For the text-containing cell, return its midpoint in [X, Y] coordinate format. 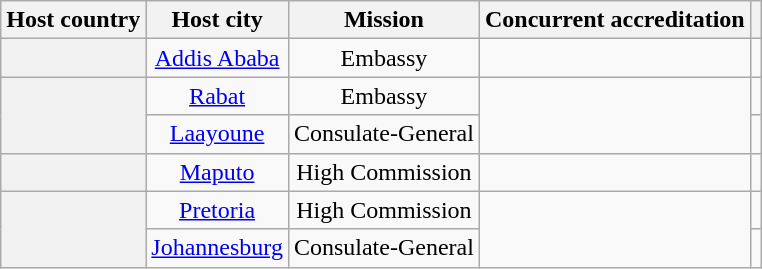
Concurrent accreditation [614, 20]
Host country [74, 20]
Mission [384, 20]
Johannesburg [218, 248]
Rabat [218, 96]
Laayoune [218, 134]
Maputo [218, 172]
Pretoria [218, 210]
Addis Ababa [218, 58]
Host city [218, 20]
